Extract the [X, Y] coordinate from the center of the cell holding the provided text.  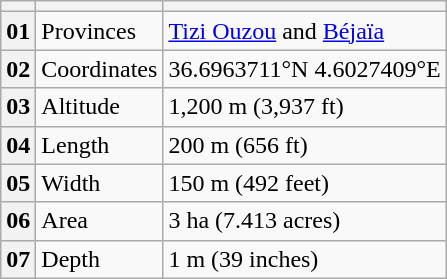
36.6963711°N 4.6027409°E [304, 69]
1 m (39 inches) [304, 259]
Depth [100, 259]
Tizi Ouzou and Béjaïa [304, 31]
Area [100, 221]
Length [100, 145]
04 [18, 145]
Coordinates [100, 69]
06 [18, 221]
Altitude [100, 107]
03 [18, 107]
3 ha (7.413 acres) [304, 221]
05 [18, 183]
01 [18, 31]
1,200 m (3,937 ft) [304, 107]
07 [18, 259]
Width [100, 183]
150 m (492 feet) [304, 183]
200 m (656 ft) [304, 145]
02 [18, 69]
Provinces [100, 31]
